Find where the given text appears and provide that cell's center as (x, y) coordinate. 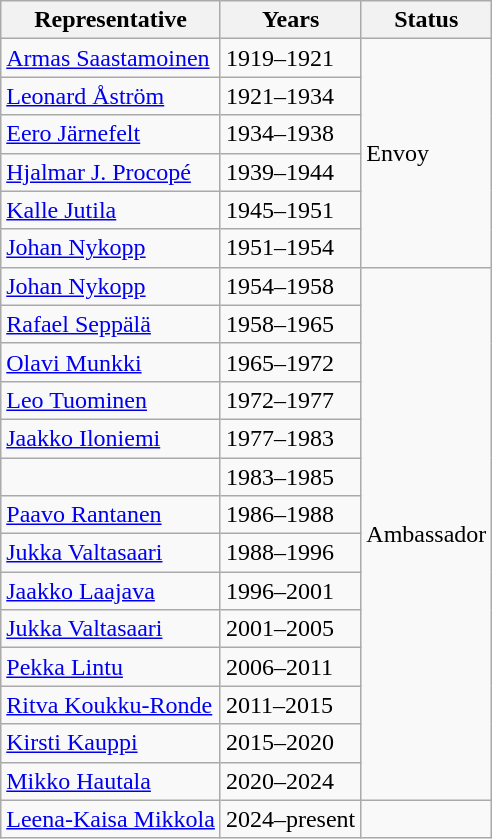
1986–1988 (290, 515)
Years (290, 20)
Hjalmar J. Procopé (111, 172)
1921–1934 (290, 96)
1919–1921 (290, 58)
Pekka Lintu (111, 667)
2020–2024 (290, 781)
2024–present (290, 819)
Jaakko Laajava (111, 591)
Olavi Munkki (111, 362)
1988–1996 (290, 553)
Rafael Seppälä (111, 324)
1951–1954 (290, 248)
Kalle Jutila (111, 210)
1939–1944 (290, 172)
Paavo Rantanen (111, 515)
1996–2001 (290, 591)
Armas Saastamoinen (111, 58)
1977–1983 (290, 438)
2001–2005 (290, 629)
Ritva Koukku-Ronde (111, 705)
Envoy (426, 153)
Jaakko Iloniemi (111, 438)
1954–1958 (290, 286)
Ambassador (426, 534)
Status (426, 20)
Leonard Åström (111, 96)
Leo Tuominen (111, 400)
Eero Järnefelt (111, 134)
2011–2015 (290, 705)
1965–1972 (290, 362)
2006–2011 (290, 667)
1983–1985 (290, 477)
1972–1977 (290, 400)
Mikko Hautala (111, 781)
Leena-Kaisa Mikkola (111, 819)
1945–1951 (290, 210)
1934–1938 (290, 134)
1958–1965 (290, 324)
Representative (111, 20)
2015–2020 (290, 743)
Kirsti Kauppi (111, 743)
